Locate the cell with the specified text and output its [x, y] center coordinate. 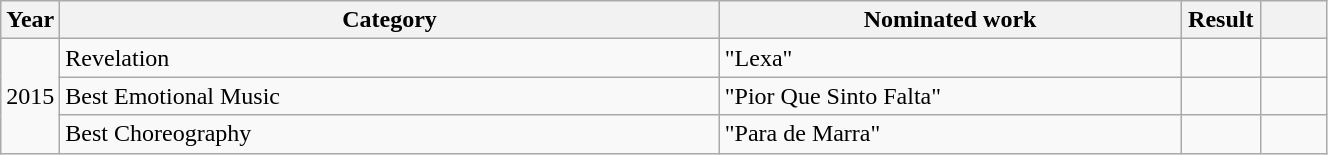
Best Emotional Music [390, 96]
Nominated work [950, 20]
"Lexa" [950, 58]
Year [30, 20]
2015 [30, 96]
Result [1221, 20]
Category [390, 20]
Revelation [390, 58]
Best Choreography [390, 134]
"Para de Marra" [950, 134]
"Pior Que Sinto Falta" [950, 96]
